Detect which cell encompasses the target text, then output its [X, Y] center coordinate. 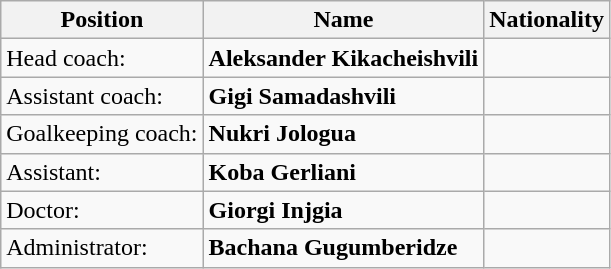
Aleksander Kikacheishvili [344, 58]
Head coach: [102, 58]
Gigi Samadashvili [344, 96]
Goalkeeping coach: [102, 134]
Assistant coach: [102, 96]
Koba Gerliani [344, 172]
Administrator: [102, 248]
Nationality [547, 20]
Doctor: [102, 210]
Bachana Gugumberidze [344, 248]
Giorgi Injgia [344, 210]
Name [344, 20]
Position [102, 20]
Assistant: [102, 172]
Nukri Jologua [344, 134]
